Determine the [x, y] coordinate at the center of the cell enclosing the given text.  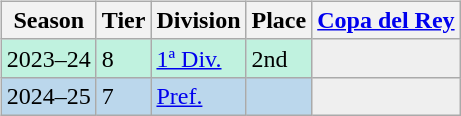
2024–25 [48, 96]
Place [279, 20]
Division [198, 20]
Copa del Rey [386, 20]
2nd [279, 58]
Tier [124, 20]
Pref. [198, 96]
7 [124, 96]
2023–24 [48, 58]
1ª Div. [198, 58]
Season [48, 20]
8 [124, 58]
